Locate the cell with the specified text and output its [x, y] center coordinate. 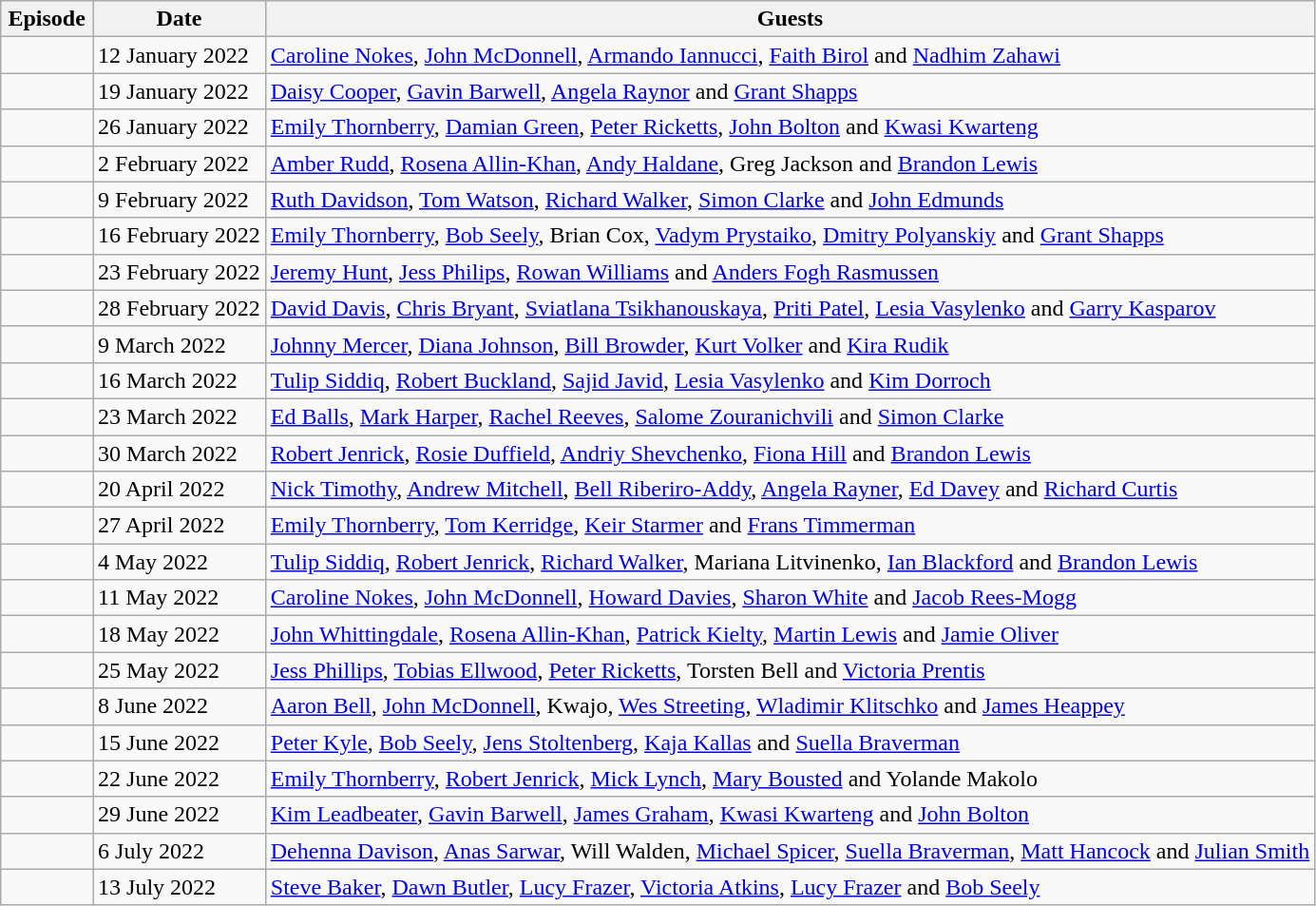
29 June 2022 [180, 815]
John Whittingdale, Rosena Allin-Khan, Patrick Kielty, Martin Lewis and Jamie Oliver [790, 634]
Peter Kyle, Bob Seely, Jens Stoltenberg, Kaja Kallas and Suella Braverman [790, 742]
11 May 2022 [180, 598]
Daisy Cooper, Gavin Barwell, Angela Raynor and Grant Shapps [790, 91]
Caroline Nokes, John McDonnell, Howard Davies, Sharon White and Jacob Rees-Mogg [790, 598]
Steve Baker, Dawn Butler, Lucy Frazer, Victoria Atkins, Lucy Frazer and Bob Seely [790, 887]
Jess Phillips, Tobias Ellwood, Peter Ricketts, Torsten Bell and Victoria Prentis [790, 670]
Guests [790, 19]
Jeremy Hunt, Jess Philips, Rowan Williams and Anders Fogh Rasmussen [790, 272]
Nick Timothy, Andrew Mitchell, Bell Riberiro-Addy, Angela Rayner, Ed Davey and Richard Curtis [790, 490]
Emily Thornberry, Tom Kerridge, Keir Starmer and Frans Timmerman [790, 526]
6 July 2022 [180, 851]
26 January 2022 [180, 127]
Kim Leadbeater, Gavin Barwell, James Graham, Kwasi Kwarteng and John Bolton [790, 815]
Date [180, 19]
Amber Rudd, Rosena Allin-Khan, Andy Haldane, Greg Jackson and Brandon Lewis [790, 164]
19 January 2022 [180, 91]
Ruth Davidson, Tom Watson, Richard Walker, Simon Clarke and John Edmunds [790, 200]
28 February 2022 [180, 308]
Emily Thornberry, Damian Green, Peter Ricketts, John Bolton and Kwasi Kwarteng [790, 127]
Tulip Siddiq, Robert Buckland, Sajid Javid, Lesia Vasylenko and Kim Dorroch [790, 380]
Episode [48, 19]
18 May 2022 [180, 634]
23 February 2022 [180, 272]
2 February 2022 [180, 164]
22 June 2022 [180, 779]
30 March 2022 [180, 453]
16 February 2022 [180, 236]
9 March 2022 [180, 344]
25 May 2022 [180, 670]
Robert Jenrick, Rosie Duffield, Andriy Shevchenko, Fiona Hill and Brandon Lewis [790, 453]
Johnny Mercer, Diana Johnson, Bill Browder, Kurt Volker and Kira Rudik [790, 344]
David Davis, Chris Bryant, Sviatlana Tsikhanouskaya, Priti Patel, Lesia Vasylenko and Garry Kasparov [790, 308]
Emily Thornberry, Robert Jenrick, Mick Lynch, Mary Bousted and Yolande Makolo [790, 779]
Emily Thornberry, Bob Seely, Brian Cox, Vadym Prystaiko, Dmitry Polyanskiy and Grant Shapps [790, 236]
15 June 2022 [180, 742]
Tulip Siddiq, Robert Jenrick, Richard Walker, Mariana Litvinenko, Ian Blackford and Brandon Lewis [790, 562]
Dehenna Davison, Anas Sarwar, Will Walden, Michael Spicer, Suella Braverman, Matt Hancock and Julian Smith [790, 851]
Caroline Nokes, John McDonnell, Armando Iannucci, Faith Birol and Nadhim Zahawi [790, 55]
13 July 2022 [180, 887]
8 June 2022 [180, 706]
27 April 2022 [180, 526]
12 January 2022 [180, 55]
Ed Balls, Mark Harper, Rachel Reeves, Salome Zouranichvili and Simon Clarke [790, 416]
16 March 2022 [180, 380]
Aaron Bell, John McDonnell, Kwajo, Wes Streeting, Wladimir Klitschko and James Heappey [790, 706]
4 May 2022 [180, 562]
23 March 2022 [180, 416]
20 April 2022 [180, 490]
9 February 2022 [180, 200]
